Extract the [x, y] coordinate from the center of the cell holding the provided text.  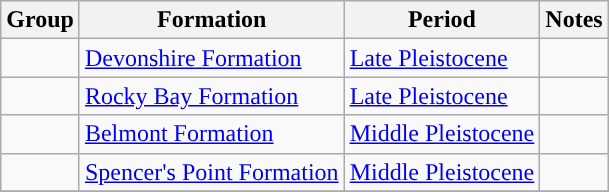
Spencer's Point Formation [212, 172]
Rocky Bay Formation [212, 96]
Devonshire Formation [212, 58]
Formation [212, 20]
Belmont Formation [212, 134]
Group [40, 20]
Notes [574, 20]
Period [442, 20]
